Find where the given text appears and provide that cell's center as (X, Y) coordinate. 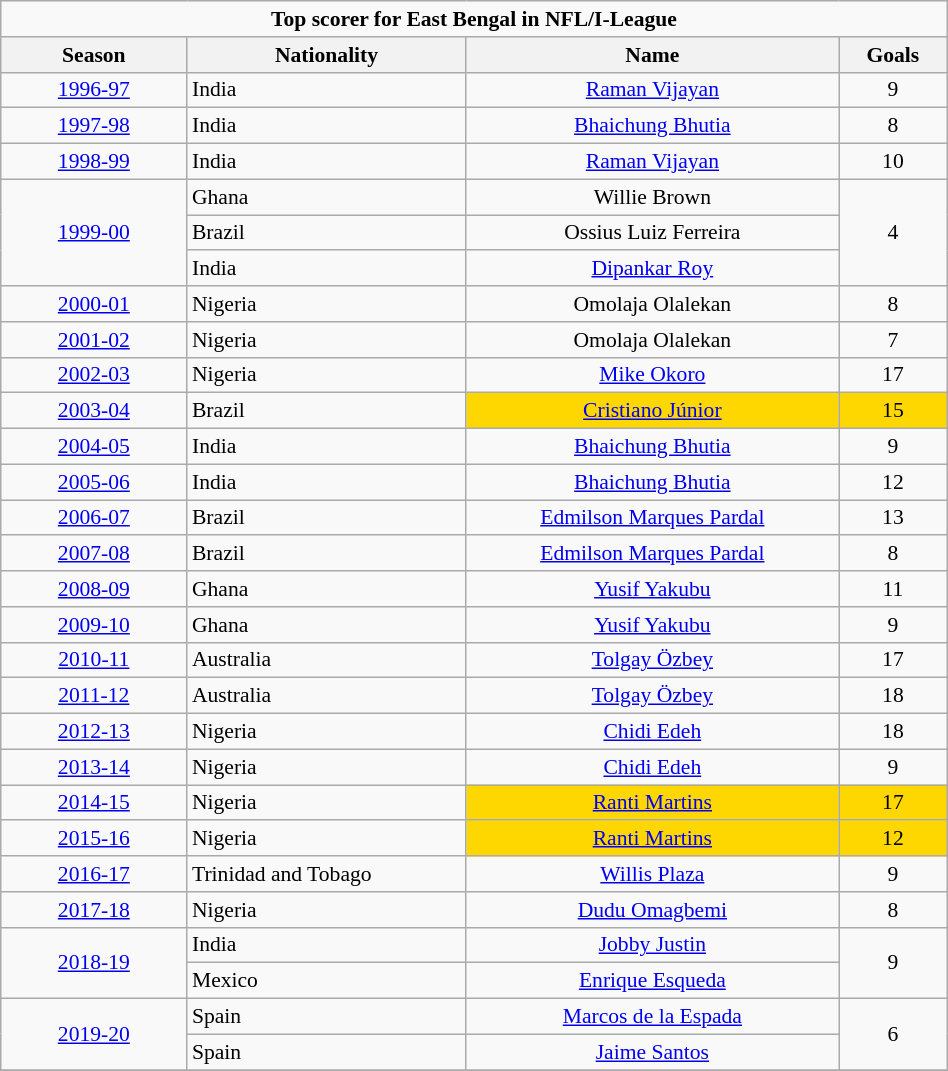
Cristiano Júnior (652, 411)
2007-08 (94, 554)
2004-05 (94, 447)
Name (652, 55)
2001-02 (94, 340)
1996-97 (94, 90)
Season (94, 55)
2012-13 (94, 732)
2017-18 (94, 910)
2013-14 (94, 767)
2018-19 (94, 962)
13 (894, 518)
Nationality (326, 55)
1998-99 (94, 162)
2014-15 (94, 803)
Willis Plaza (652, 874)
4 (894, 232)
2011-12 (94, 696)
2005-06 (94, 482)
1999-00 (94, 232)
2010-11 (94, 660)
Dudu Omagbemi (652, 910)
Ossius Luiz Ferreira (652, 233)
Mike Okoro (652, 375)
2006-07 (94, 518)
Top scorer for East Bengal in NFL/I-League (474, 19)
7 (894, 340)
2008-09 (94, 589)
Marcos de la Espada (652, 1017)
1997-98 (94, 126)
2003-04 (94, 411)
2015-16 (94, 839)
2016-17 (94, 874)
Jaime Santos (652, 1052)
Jobby Justin (652, 945)
Goals (894, 55)
2000-01 (94, 304)
2019-20 (94, 1034)
15 (894, 411)
2002-03 (94, 375)
Willie Brown (652, 197)
Enrique Esqueda (652, 981)
10 (894, 162)
2009-10 (94, 625)
11 (894, 589)
6 (894, 1034)
Trinidad and Tobago (326, 874)
Dipankar Roy (652, 269)
Mexico (326, 981)
